Scan for the cell matching the given text and deliver its [X, Y] coordinate at center. 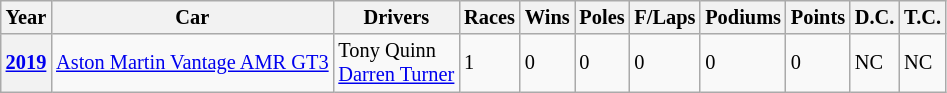
Drivers [396, 17]
D.C. [874, 17]
2019 [26, 63]
Aston Martin Vantage AMR GT3 [192, 63]
T.C. [922, 17]
Podiums [743, 17]
Poles [602, 17]
Car [192, 17]
Points [818, 17]
1 [490, 63]
Wins [548, 17]
Year [26, 17]
Tony Quinn Darren Turner [396, 63]
Races [490, 17]
F/Laps [664, 17]
